Locate the cell with the specified text and output its [X, Y] center coordinate. 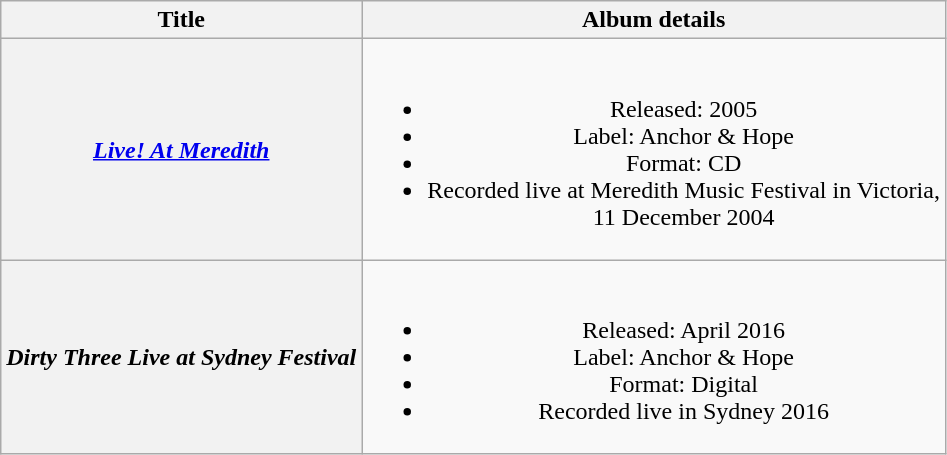
Released: 2005Label: Anchor & HopeFormat: CDRecorded live at Meredith Music Festival in Victoria, 11 December 2004 [654, 150]
Dirty Three Live at Sydney Festival [182, 357]
Title [182, 20]
Live! At Meredith [182, 150]
Album details [654, 20]
Released: April 2016Label: Anchor & HopeFormat: DigitalRecorded live in Sydney 2016 [654, 357]
